Find where the given text appears and provide that cell's center as (x, y) coordinate. 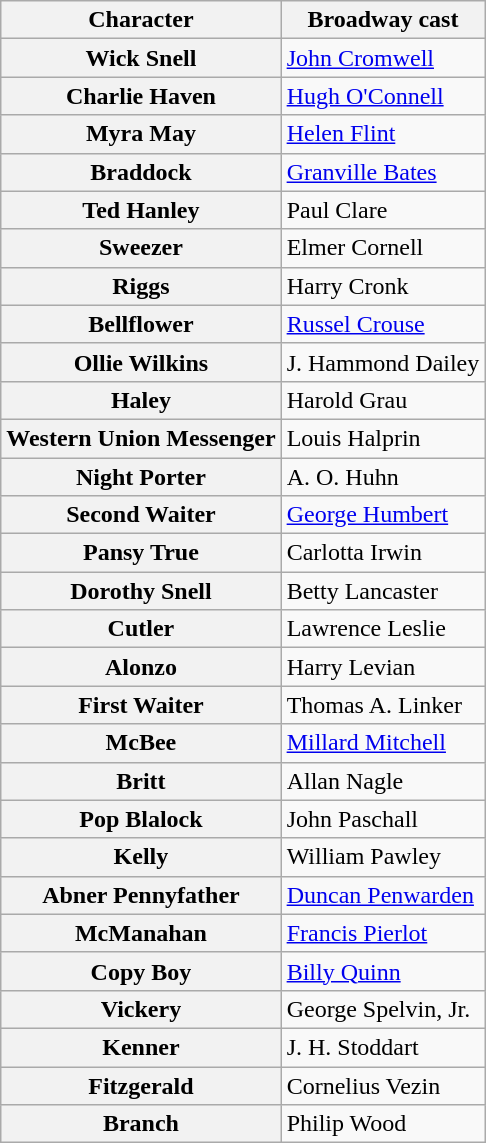
Francis Pierlot (383, 933)
Fitzgerald (141, 1085)
Louis Halprin (383, 438)
Britt (141, 781)
George Spelvin, Jr. (383, 1009)
William Pawley (383, 857)
Ted Hanley (141, 210)
Alonzo (141, 667)
Abner Pennyfather (141, 895)
Cornelius Vezin (383, 1085)
Myra May (141, 134)
Dorothy Snell (141, 591)
John Paschall (383, 819)
Western Union Messenger (141, 438)
Second Waiter (141, 515)
Riggs (141, 286)
Billy Quinn (383, 971)
Wick Snell (141, 58)
Duncan Penwarden (383, 895)
Granville Bates (383, 172)
Betty Lancaster (383, 591)
McManahan (141, 933)
Harry Cronk (383, 286)
Braddock (141, 172)
Lawrence Leslie (383, 629)
Ollie Wilkins (141, 362)
Charlie Haven (141, 96)
Night Porter (141, 477)
Pop Blalock (141, 819)
Carlotta Irwin (383, 553)
Paul Clare (383, 210)
Haley (141, 400)
Sweezer (141, 248)
J. H. Stoddart (383, 1047)
Kelly (141, 857)
Harry Levian (383, 667)
Philip Wood (383, 1124)
George Humbert (383, 515)
Cutler (141, 629)
First Waiter (141, 705)
A. O. Huhn (383, 477)
Thomas A. Linker (383, 705)
Helen Flint (383, 134)
McBee (141, 743)
Character (141, 20)
Millard Mitchell (383, 743)
Allan Nagle (383, 781)
Kenner (141, 1047)
Elmer Cornell (383, 248)
Copy Boy (141, 971)
Broadway cast (383, 20)
Pansy True (141, 553)
John Cromwell (383, 58)
Bellflower (141, 324)
Vickery (141, 1009)
J. Hammond Dailey (383, 362)
Harold Grau (383, 400)
Russel Crouse (383, 324)
Branch (141, 1124)
Hugh O'Connell (383, 96)
